Identify which cell holds the provided text, then report its (x, y) central coordinate. 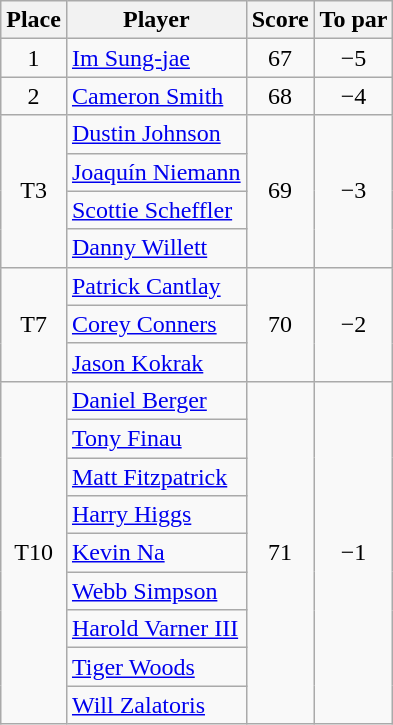
Webb Simpson (156, 591)
2 (34, 96)
Kevin Na (156, 553)
−3 (354, 191)
T3 (34, 191)
70 (280, 324)
Cameron Smith (156, 96)
Danny Willett (156, 248)
Place (34, 20)
Matt Fitzpatrick (156, 477)
Harry Higgs (156, 515)
1 (34, 58)
Joaquín Niemann (156, 172)
Patrick Cantlay (156, 286)
Tiger Woods (156, 667)
Player (156, 20)
−5 (354, 58)
−4 (354, 96)
Jason Kokrak (156, 362)
67 (280, 58)
−1 (354, 552)
Will Zalatoris (156, 705)
Dustin Johnson (156, 134)
Harold Varner III (156, 629)
To par (354, 20)
69 (280, 191)
T10 (34, 552)
Im Sung-jae (156, 58)
T7 (34, 324)
−2 (354, 324)
Scottie Scheffler (156, 210)
71 (280, 552)
Score (280, 20)
68 (280, 96)
Daniel Berger (156, 400)
Tony Finau (156, 438)
Corey Conners (156, 324)
